Capture the cell that displays the provided text and extract its [X, Y] central coordinate. 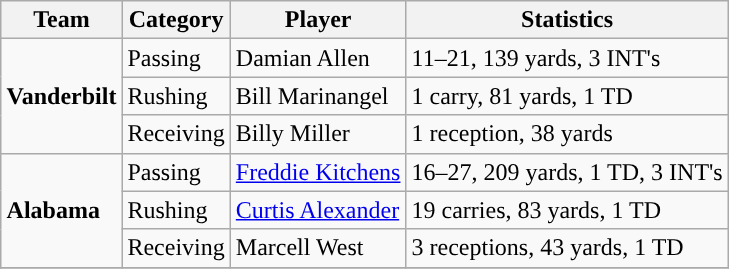
Category [176, 20]
Curtis Alexander [318, 210]
Alabama [62, 210]
19 carries, 83 yards, 1 TD [567, 210]
1 carry, 81 yards, 1 TD [567, 96]
Vanderbilt [62, 96]
1 reception, 38 yards [567, 134]
Freddie Kitchens [318, 172]
Marcell West [318, 248]
Player [318, 20]
Statistics [567, 20]
16–27, 209 yards, 1 TD, 3 INT's [567, 172]
11–21, 139 yards, 3 INT's [567, 58]
Bill Marinangel [318, 96]
3 receptions, 43 yards, 1 TD [567, 248]
Team [62, 20]
Billy Miller [318, 134]
Damian Allen [318, 58]
